Extract the (X, Y) coordinate from the center of the cell holding the provided text.  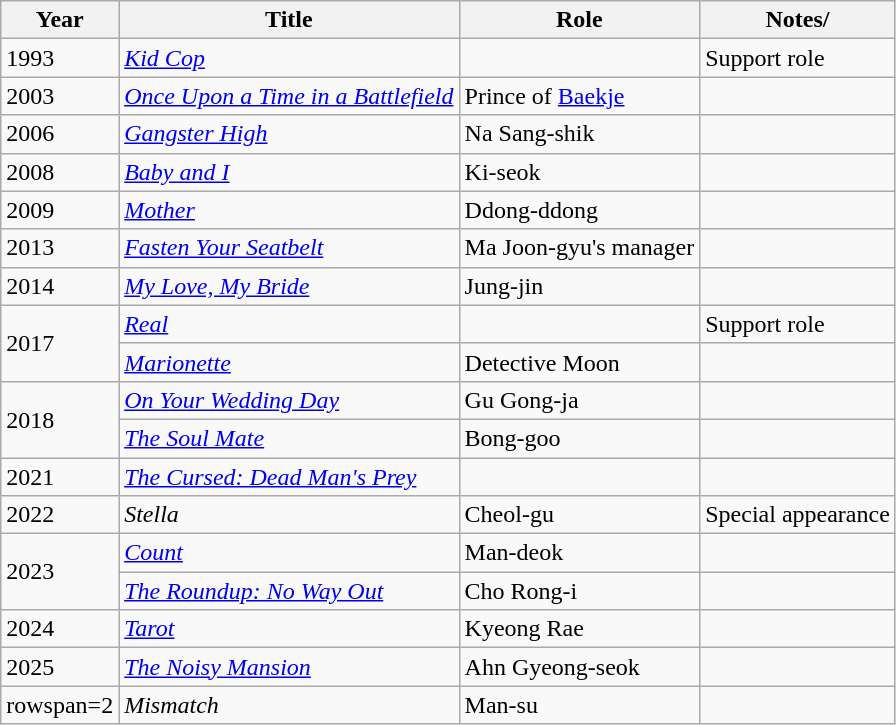
Stella (289, 515)
Once Upon a Time in a Battlefield (289, 96)
Ki-seok (580, 172)
2009 (60, 210)
Ddong-ddong (580, 210)
Gu Gong-ja (580, 400)
Cho Rong-i (580, 591)
Man-su (580, 705)
2008 (60, 172)
Man-deok (580, 553)
2023 (60, 572)
Baby and I (289, 172)
Gangster High (289, 134)
Kyeong Rae (580, 629)
2014 (60, 286)
2024 (60, 629)
The Noisy Mansion (289, 667)
2006 (60, 134)
2021 (60, 477)
Marionette (289, 362)
2025 (60, 667)
Year (60, 20)
Ma Joon-gyu's manager (580, 248)
My Love, My Bride (289, 286)
Mismatch (289, 705)
On Your Wedding Day (289, 400)
2022 (60, 515)
The Soul Mate (289, 438)
Mother (289, 210)
Bong-goo (580, 438)
Na Sang-shik (580, 134)
Fasten Your Seatbelt (289, 248)
2013 (60, 248)
1993 (60, 58)
2003 (60, 96)
Role (580, 20)
Notes/ (798, 20)
rowspan=2 (60, 705)
Detective Moon (580, 362)
Kid Cop (289, 58)
Special appearance (798, 515)
Jung-jin (580, 286)
The Roundup: No Way Out (289, 591)
Real (289, 324)
Prince of Baekje (580, 96)
Tarot (289, 629)
Title (289, 20)
Ahn Gyeong-seok (580, 667)
2018 (60, 419)
The Cursed: Dead Man's Prey (289, 477)
Count (289, 553)
Cheol-gu (580, 515)
2017 (60, 343)
